Return [X, Y] of the center of cell containing provided text 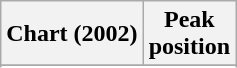
Chart (2002) [72, 34]
Peakposition [189, 34]
